Determine the (x, y) coordinate at the center of the cell enclosing the given text.  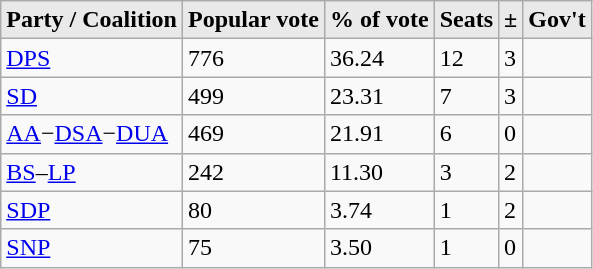
3.50 (379, 248)
DPS (92, 58)
499 (253, 96)
Party / Coalition (92, 20)
Gov't (557, 20)
SNP (92, 248)
75 (253, 248)
7 (466, 96)
11.30 (379, 172)
776 (253, 58)
21.91 (379, 134)
469 (253, 134)
6 (466, 134)
23.31 (379, 96)
80 (253, 210)
3.74 (379, 210)
SD (92, 96)
% of vote (379, 20)
12 (466, 58)
242 (253, 172)
AA−DSA−DUA (92, 134)
Seats (466, 20)
36.24 (379, 58)
Popular vote (253, 20)
± (511, 20)
BS–LP (92, 172)
SDP (92, 210)
